Detect which cell encompasses the target text, then output its [x, y] center coordinate. 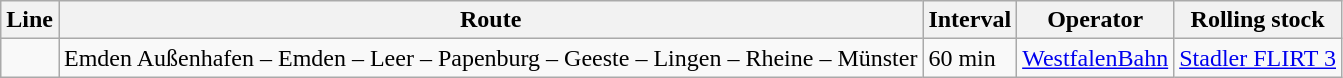
Rolling stock [1258, 20]
WestfalenBahn [1096, 58]
Stadler FLIRT 3 [1258, 58]
Line [30, 20]
60 min [970, 58]
Emden Außenhafen – Emden – Leer – Papenburg – Geeste – Lingen – Rheine – Münster [490, 58]
Operator [1096, 20]
Route [490, 20]
Interval [970, 20]
